Pinpoint the cell where the given text exists, returning its [x, y] midpoint coordinate. 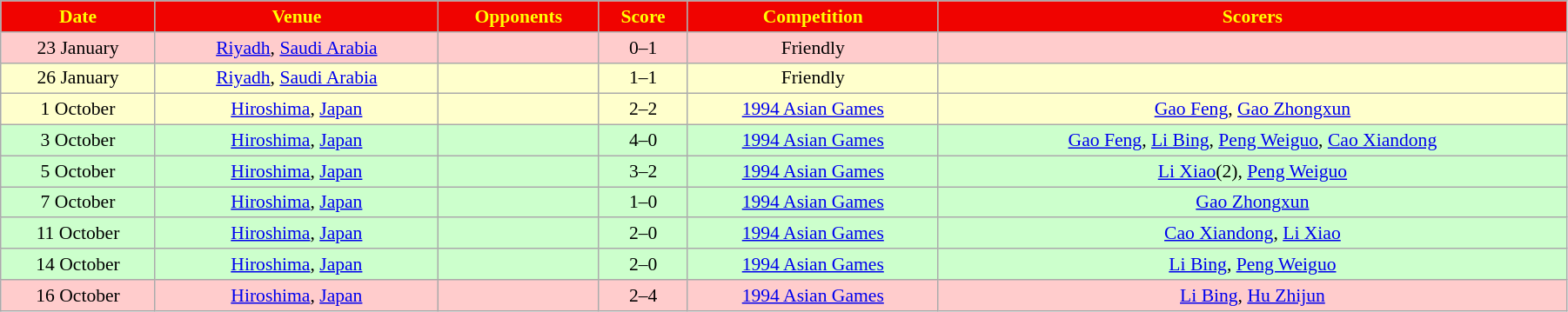
Venue [296, 17]
Date [78, 17]
14 October [78, 264]
3–2 [643, 171]
Li Bing, Peng Weiguo [1252, 264]
Gao Feng, Li Bing, Peng Weiguo, Cao Xiandong [1252, 141]
2–4 [643, 295]
Cao Xiandong, Li Xiao [1252, 234]
16 October [78, 295]
11 October [78, 234]
4–0 [643, 141]
Gao Zhongxun [1252, 202]
1 October [78, 110]
5 October [78, 171]
23 January [78, 48]
1–0 [643, 202]
Scorers [1252, 17]
7 October [78, 202]
Competition [813, 17]
3 October [78, 141]
2–2 [643, 110]
0–1 [643, 48]
Score [643, 17]
26 January [78, 78]
Li Xiao(2), Peng Weiguo [1252, 171]
1–1 [643, 78]
Li Bing, Hu Zhijun [1252, 295]
Gao Feng, Gao Zhongxun [1252, 110]
Opponents [519, 17]
